Return [X, Y] of the center of cell containing provided text 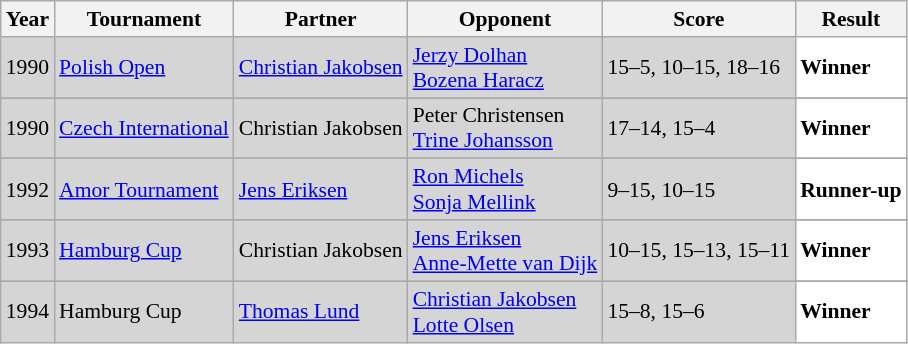
Opponent [506, 19]
Jerzy Dolhan Bozena Haracz [506, 68]
Czech International [144, 128]
Thomas Lund [321, 312]
Jens Eriksen Anne-Mette van Dijk [506, 250]
Ron Michels Sonja Mellink [506, 190]
Polish Open [144, 68]
9–15, 10–15 [698, 190]
Year [28, 19]
Partner [321, 19]
Result [850, 19]
15–8, 15–6 [698, 312]
Jens Eriksen [321, 190]
Christian Jakobsen Lotte Olsen [506, 312]
10–15, 15–13, 15–11 [698, 250]
Score [698, 19]
Runner-up [850, 190]
Amor Tournament [144, 190]
Tournament [144, 19]
17–14, 15–4 [698, 128]
1994 [28, 312]
15–5, 10–15, 18–16 [698, 68]
1992 [28, 190]
1993 [28, 250]
Peter Christensen Trine Johansson [506, 128]
